Capture the cell that displays the provided text and extract its [x, y] central coordinate. 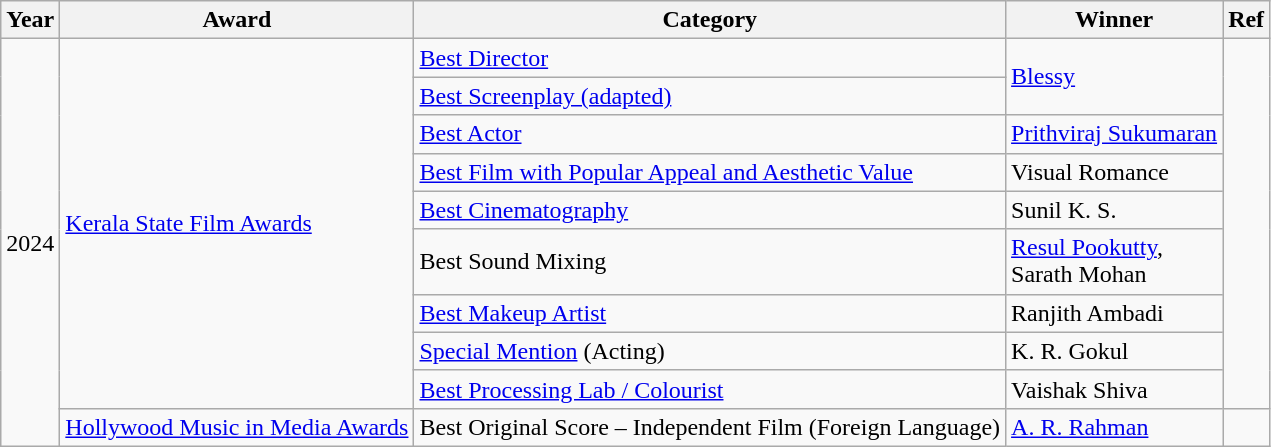
Vaishak Shiva [1114, 389]
Award [237, 20]
Best Cinematography [710, 210]
Ranjith Ambadi [1114, 313]
Winner [1114, 20]
Sunil K. S. [1114, 210]
K. R. Gokul [1114, 351]
Best Original Score – Independent Film (Foreign Language) [710, 427]
Prithviraj Sukumaran [1114, 134]
Special Mention (Acting) [710, 351]
Best Actor [710, 134]
2024 [30, 243]
Ref [1246, 20]
Best Processing Lab / Colourist [710, 389]
Best Screenplay (adapted) [710, 96]
Category [710, 20]
Hollywood Music in Media Awards [237, 427]
Year [30, 20]
Best Director [710, 58]
A. R. Rahman [1114, 427]
Best Sound Mixing [710, 262]
Visual Romance [1114, 172]
Best Makeup Artist [710, 313]
Kerala State Film Awards [237, 224]
Best Film with Popular Appeal and Aesthetic Value [710, 172]
Blessy [1114, 77]
Resul Pookutty,Sarath Mohan [1114, 262]
